Find where the given text appears and provide that cell's center as [x, y] coordinate. 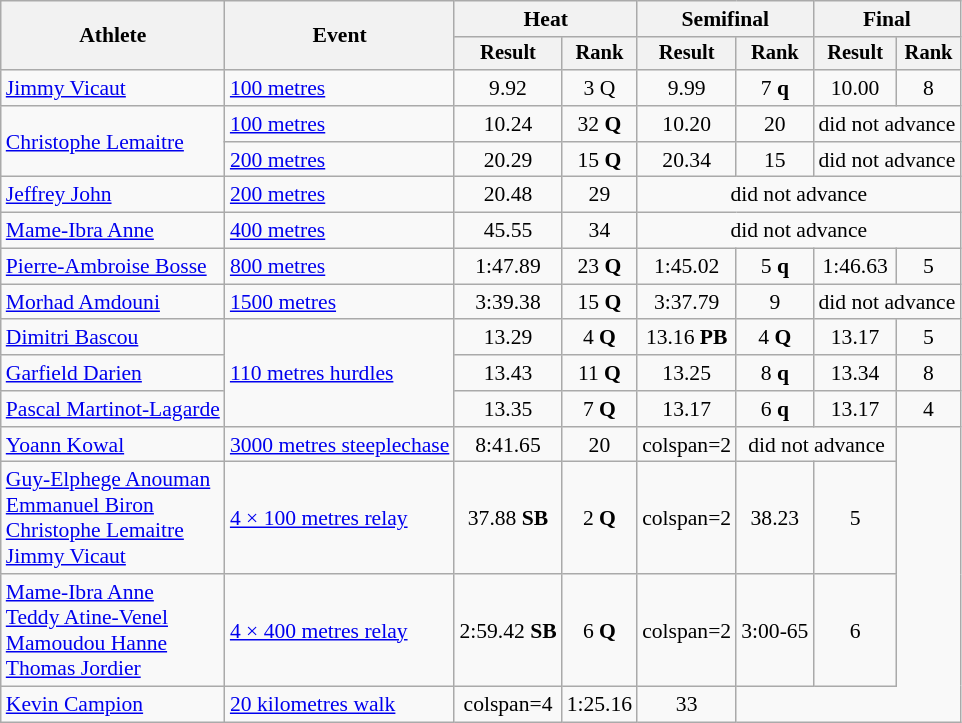
Jimmy Vicaut [113, 88]
Guy-Elphege AnoumanEmmanuel BironChristophe LemaitreJimmy Vicaut [113, 518]
1:46.63 [854, 267]
Garfield Darien [113, 373]
11 Q [600, 373]
3:39.38 [508, 302]
colspan=4 [508, 705]
Pierre-Ambroise Bosse [113, 267]
2:59.42 SB [508, 630]
Heat [546, 19]
15 [774, 160]
400 metres [340, 231]
3 Q [600, 88]
3000 metres steeplechase [340, 445]
20.34 [686, 160]
20.48 [508, 195]
7 Q [600, 409]
Mame-Ibra Anne [113, 231]
37.88 SB [508, 518]
10.00 [854, 88]
110 metres hurdles [340, 374]
Athlete [113, 36]
1:25.16 [600, 705]
Yoann Kowal [113, 445]
8:41.65 [508, 445]
1:47.89 [508, 267]
13.16 PB [686, 338]
45.55 [508, 231]
20 kilometres walk [340, 705]
10.20 [686, 124]
13.34 [854, 373]
34 [600, 231]
3:37.79 [686, 302]
Mame-Ibra AnneTeddy Atine-VenelMamoudou HanneThomas Jordier [113, 630]
29 [600, 195]
Pascal Martinot-Lagarde [113, 409]
Event [340, 36]
9.99 [686, 88]
13.43 [508, 373]
4 × 100 metres relay [340, 518]
9.92 [508, 88]
2 Q [600, 518]
8 q [774, 373]
Dimitri Bascou [113, 338]
6 [854, 630]
13.29 [508, 338]
6 q [774, 409]
Final [886, 19]
4 × 400 metres relay [340, 630]
13.25 [686, 373]
3:00-65 [774, 630]
Semifinal [725, 19]
800 metres [340, 267]
23 Q [600, 267]
1:45.02 [686, 267]
33 [686, 705]
5 q [774, 267]
10.24 [508, 124]
9 [774, 302]
32 Q [600, 124]
20.29 [508, 160]
1500 metres [340, 302]
38.23 [774, 518]
13.35 [508, 409]
Christophe Lemaitre [113, 142]
6 Q [600, 630]
Morhad Amdouni [113, 302]
7 q [774, 88]
4 [929, 409]
Jeffrey John [113, 195]
Kevin Campion [113, 705]
